Capture the cell that displays the provided text and extract its [x, y] central coordinate. 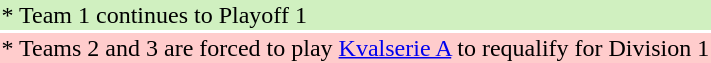
* Teams 2 and 3 are forced to play Kvalserie A to requalify for Division 1 [356, 48]
* Team 1 continues to Playoff 1 [356, 15]
